Scan for the cell matching the given text and deliver its (X, Y) coordinate at center. 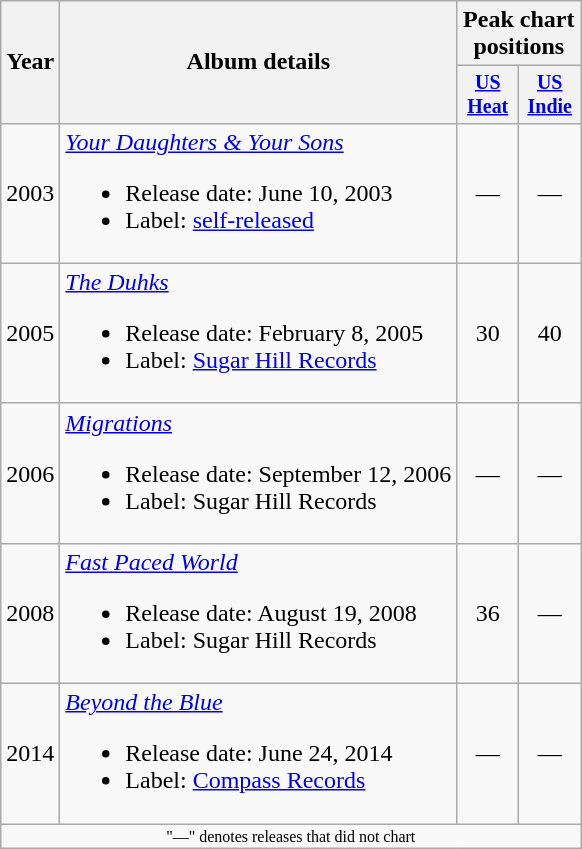
2006 (30, 473)
US Heat (488, 94)
Your Daughters & Your SonsRelease date: June 10, 2003Label: self-released (258, 193)
The DuhksRelease date: February 8, 2005Label: Sugar Hill Records (258, 333)
Peak chartpositions (519, 34)
Album details (258, 62)
36 (488, 613)
30 (488, 333)
US Indie (550, 94)
2005 (30, 333)
Year (30, 62)
MigrationsRelease date: September 12, 2006Label: Sugar Hill Records (258, 473)
40 (550, 333)
2008 (30, 613)
Fast Paced WorldRelease date: August 19, 2008Label: Sugar Hill Records (258, 613)
2014 (30, 754)
Beyond the BlueRelease date: June 24, 2014Label: Compass Records (258, 754)
"—" denotes releases that did not chart (291, 836)
2003 (30, 193)
